Extract the [x, y] coordinate from the center of the cell holding the provided text.  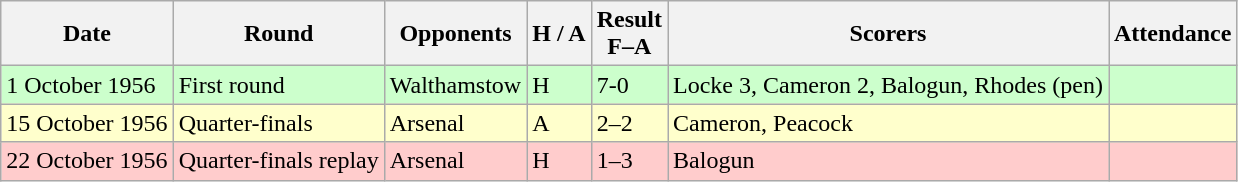
Quarter-finals replay [278, 161]
22 October 1956 [87, 161]
7-0 [629, 85]
Balogun [888, 161]
Walthamstow [455, 85]
A [559, 123]
Cameron, Peacock [888, 123]
Round [278, 34]
Date [87, 34]
ResultF–A [629, 34]
Quarter-finals [278, 123]
Attendance [1172, 34]
Scorers [888, 34]
H / A [559, 34]
First round [278, 85]
Opponents [455, 34]
1 October 1956 [87, 85]
15 October 1956 [87, 123]
2–2 [629, 123]
1–3 [629, 161]
Locke 3, Cameron 2, Balogun, Rhodes (pen) [888, 85]
